Identify which cell holds the provided text, then report its (x, y) central coordinate. 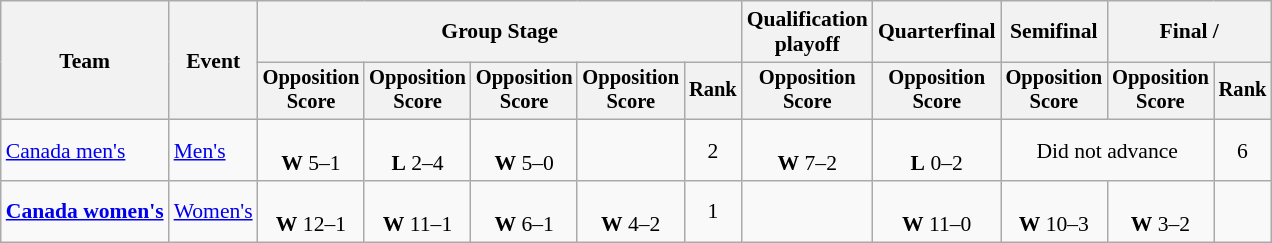
W 5–0 (524, 150)
Canada men's (85, 150)
W 10–3 (1054, 212)
L 0–2 (937, 150)
2 (713, 150)
Team (85, 60)
W 3–2 (1160, 212)
Group Stage (500, 32)
W 7–2 (808, 150)
W 11–1 (418, 212)
W 11–0 (937, 212)
Women's (214, 212)
W 12–1 (312, 212)
6 (1243, 150)
Semifinal (1054, 32)
W 5–1 (312, 150)
Quarterfinal (937, 32)
Canada women's (85, 212)
Men's (214, 150)
1 (713, 212)
Event (214, 60)
Did not advance (1108, 150)
L 2–4 (418, 150)
Final / (1189, 32)
W 6–1 (524, 212)
W 4–2 (630, 212)
Qualificationplayoff (808, 32)
